Pinpoint the cell where the given text exists, returning its [X, Y] midpoint coordinate. 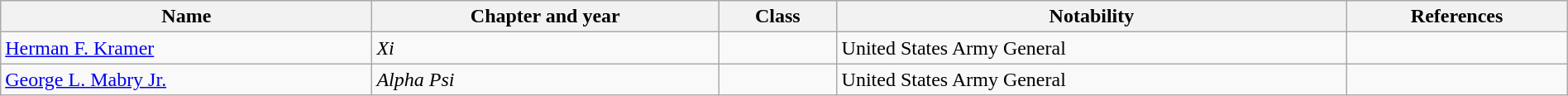
Xi [546, 48]
References [1457, 17]
Class [777, 17]
Alpha Psi [546, 79]
George L. Mabry Jr. [187, 79]
Herman F. Kramer [187, 48]
Name [187, 17]
Chapter and year [546, 17]
Notability [1092, 17]
